Provide the [x, y] coordinate of the cell's center where the given text is located.  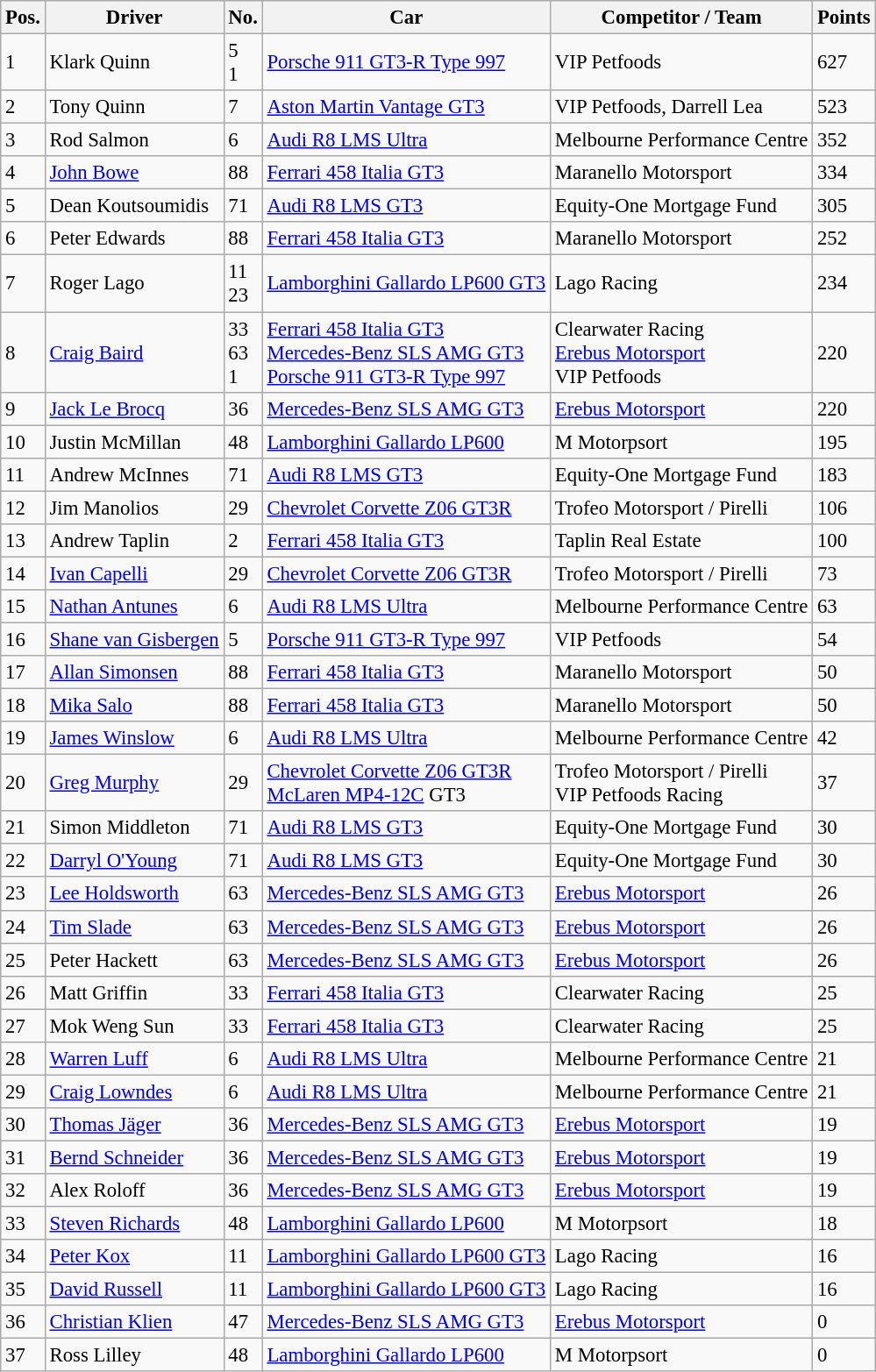
34 [23, 1256]
Simon Middleton [134, 828]
Jim Manolios [134, 508]
28 [23, 1059]
195 [844, 442]
100 [844, 541]
3 [23, 140]
James Winslow [134, 738]
252 [844, 239]
Shane van Gisbergen [134, 639]
8 [23, 352]
Aston Martin Vantage GT3 [406, 107]
Taplin Real Estate [682, 541]
23 [23, 894]
54 [844, 639]
24 [23, 927]
No. [243, 18]
12 [23, 508]
Klark Quinn [134, 63]
Craig Baird [134, 352]
73 [844, 573]
John Bowe [134, 173]
David Russell [134, 1290]
35 [23, 1290]
9 [23, 409]
VIP Petfoods, Darrell Lea [682, 107]
15 [23, 607]
22 [23, 861]
42 [844, 738]
Craig Lowndes [134, 1091]
51 [243, 63]
Roger Lago [134, 284]
10 [23, 442]
Thomas Jäger [134, 1125]
Mika Salo [134, 706]
Driver [134, 18]
Andrew Taplin [134, 541]
14 [23, 573]
Allan Simonsen [134, 672]
Car [406, 18]
Bernd Schneider [134, 1157]
20 [23, 784]
Rod Salmon [134, 140]
Tony Quinn [134, 107]
Pos. [23, 18]
Ferrari 458 Italia GT3Mercedes-Benz SLS AMG GT3Porsche 911 GT3-R Type 997 [406, 352]
352 [844, 140]
Competitor / Team [682, 18]
4 [23, 173]
Lee Holdsworth [134, 894]
32 [23, 1191]
Jack Le Brocq [134, 409]
334 [844, 173]
Trofeo Motorsport / PirelliVIP Petfoods Racing [682, 784]
Nathan Antunes [134, 607]
27 [23, 1026]
13 [23, 541]
Warren Luff [134, 1059]
33 63 1 [243, 352]
Justin McMillan [134, 442]
106 [844, 508]
Chevrolet Corvette Z06 GT3R McLaren MP4-12C GT3 [406, 784]
Andrew McInnes [134, 474]
Ross Lilley [134, 1355]
1 [23, 63]
Peter Hackett [134, 960]
Alex Roloff [134, 1191]
Greg Murphy [134, 784]
Points [844, 18]
47 [243, 1322]
Dean Koutsoumidis [134, 206]
31 [23, 1157]
Darryl O'Young [134, 861]
Clearwater Racing Erebus Motorsport VIP Petfoods [682, 352]
Peter Kox [134, 1256]
Christian Klien [134, 1322]
627 [844, 63]
305 [844, 206]
183 [844, 474]
234 [844, 284]
Steven Richards [134, 1224]
523 [844, 107]
Peter Edwards [134, 239]
Tim Slade [134, 927]
17 [23, 672]
Mok Weng Sun [134, 1026]
Ivan Capelli [134, 573]
1123 [243, 284]
Matt Griffin [134, 992]
